Return the (X, Y) coordinate for the center point of the cell that contains the specified text.  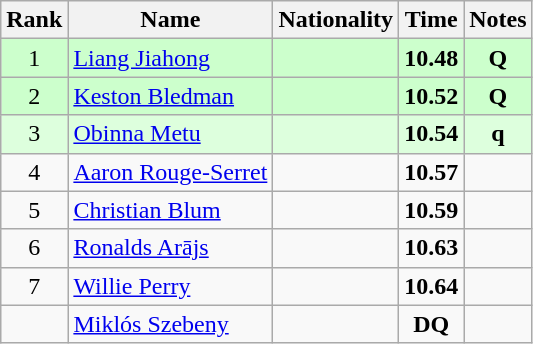
DQ (432, 324)
Aaron Rouge-Serret (170, 172)
3 (34, 134)
Miklós Szebeny (170, 324)
10.54 (432, 134)
Time (432, 20)
Ronalds Arājs (170, 248)
10.63 (432, 248)
7 (34, 286)
10.59 (432, 210)
Liang Jiahong (170, 58)
Rank (34, 20)
Obinna Metu (170, 134)
10.64 (432, 286)
5 (34, 210)
10.57 (432, 172)
Notes (498, 20)
6 (34, 248)
10.52 (432, 96)
1 (34, 58)
4 (34, 172)
q (498, 134)
Nationality (336, 20)
2 (34, 96)
Name (170, 20)
Keston Bledman (170, 96)
10.48 (432, 58)
Willie Perry (170, 286)
Christian Blum (170, 210)
